Return [X, Y] of the center of cell containing provided text 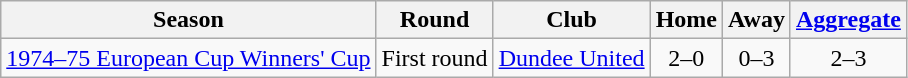
Aggregate [848, 20]
Away [757, 20]
Season [188, 20]
Club [572, 20]
2–0 [686, 58]
2–3 [848, 58]
0–3 [757, 58]
Dundee United [572, 58]
1974–75 European Cup Winners' Cup [188, 58]
Round [434, 20]
First round [434, 58]
Home [686, 20]
